Pinpoint the cell where the given text exists, returning its [X, Y] midpoint coordinate. 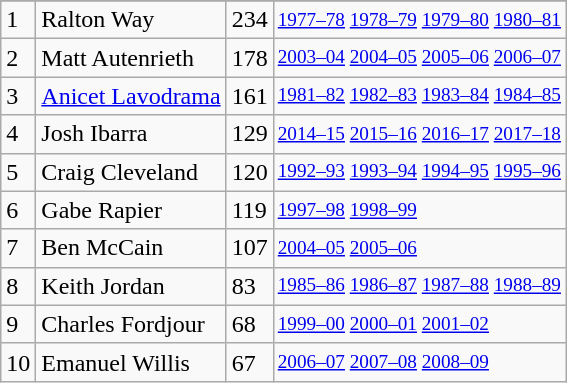
3 [18, 96]
Charles Fordjour [131, 324]
1999–00 2000–01 2001–02 [419, 324]
1997–98 1998–99 [419, 210]
120 [250, 172]
234 [250, 20]
8 [18, 286]
2006–07 2007–08 2008–09 [419, 362]
1992–93 1993–94 1994–95 1995–96 [419, 172]
1985–86 1986–87 1987–88 1988–89 [419, 286]
9 [18, 324]
7 [18, 248]
178 [250, 58]
83 [250, 286]
Ralton Way [131, 20]
Craig Cleveland [131, 172]
2003–04 2004–05 2005–06 2006–07 [419, 58]
Ben McCain [131, 248]
Emanuel Willis [131, 362]
5 [18, 172]
10 [18, 362]
Matt Autenrieth [131, 58]
6 [18, 210]
1 [18, 20]
68 [250, 324]
Keith Jordan [131, 286]
Anicet Lavodrama [131, 96]
67 [250, 362]
1977–78 1978–79 1979–80 1980–81 [419, 20]
1981–82 1982–83 1983–84 1984–85 [419, 96]
129 [250, 134]
161 [250, 96]
4 [18, 134]
2004–05 2005–06 [419, 248]
Josh Ibarra [131, 134]
119 [250, 210]
2014–15 2015–16 2016–17 2017–18 [419, 134]
107 [250, 248]
Gabe Rapier [131, 210]
2 [18, 58]
